For the text-containing cell, return its midpoint in [X, Y] coordinate format. 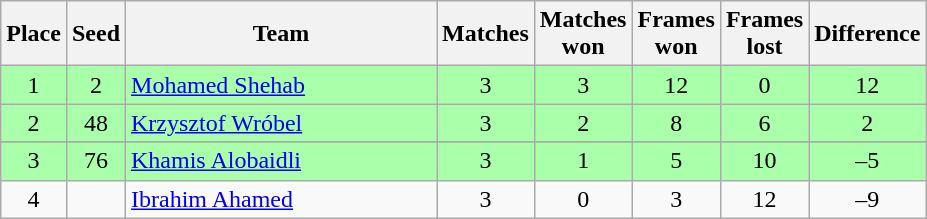
48 [96, 123]
8 [676, 123]
Frames lost [764, 34]
Place [34, 34]
Krzysztof Wróbel [282, 123]
Matches won [583, 34]
10 [764, 161]
Ibrahim Ahamed [282, 199]
–9 [868, 199]
Matches [486, 34]
6 [764, 123]
Difference [868, 34]
Frames won [676, 34]
Khamis Alobaidli [282, 161]
Seed [96, 34]
–5 [868, 161]
76 [96, 161]
Team [282, 34]
4 [34, 199]
5 [676, 161]
Mohamed Shehab [282, 85]
